For the text-containing cell, return its midpoint in (X, Y) coordinate format. 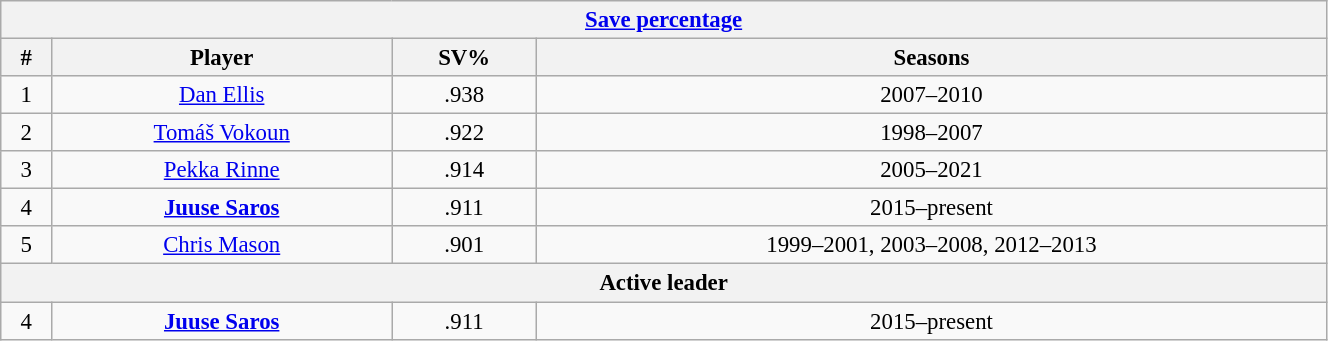
1998–2007 (932, 133)
Save percentage (664, 20)
2 (26, 133)
Pekka Rinne (222, 170)
3 (26, 170)
Player (222, 58)
.922 (464, 133)
5 (26, 245)
# (26, 58)
SV% (464, 58)
1999–2001, 2003–2008, 2012–2013 (932, 245)
Chris Mason (222, 245)
2005–2021 (932, 170)
Dan Ellis (222, 95)
Active leader (664, 283)
.901 (464, 245)
1 (26, 95)
Seasons (932, 58)
Tomáš Vokoun (222, 133)
2007–2010 (932, 95)
.938 (464, 95)
.914 (464, 170)
